Locate the cell with the specified text and output its [x, y] center coordinate. 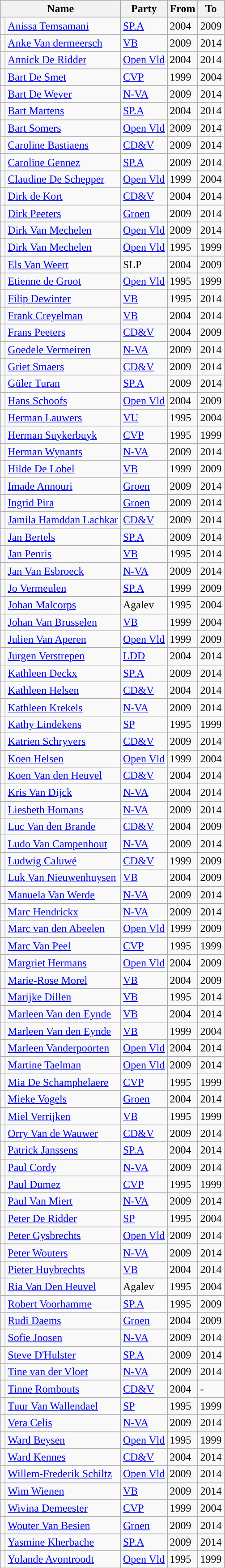
SLP [144, 265]
Kathleen Krekels [63, 707]
Goedele Vermeiren [63, 350]
Peter De Ridder [63, 1218]
Julien Van Aperen [63, 639]
Frank Creyelman [63, 316]
Wim Wienen [63, 1491]
Bart Somers [63, 128]
Sofie Joosen [63, 1338]
To [211, 9]
Kathleen Deckx [63, 673]
Liesbeth Homans [63, 810]
Filip Dewinter [63, 299]
LDD [144, 656]
Frans Peeters [63, 333]
Els Van Weert [63, 265]
Griet Smaers [63, 367]
Herman Lauwers [63, 418]
Annick De Ridder [63, 60]
Manuela Van Werde [63, 895]
Bart De Smet [63, 77]
Rudi Daems [63, 1321]
Kathy Lindekens [63, 724]
Mieke Vogels [63, 1099]
Orry Van de Wauwer [63, 1133]
Dirk Peeters [63, 214]
Yolande Avontroodt [63, 1559]
Marc Hendrickx [63, 912]
Kris Van Dijck [63, 793]
Marc van den Abeelen [63, 929]
Pieter Huybrechts [63, 1269]
Johan Van Brusselen [63, 622]
Imade Annouri [63, 486]
Jo Vermeulen [63, 588]
VU [144, 418]
Marijke Dillen [63, 997]
Robert Voorhamme [63, 1304]
Marleen Vanderpoorten [63, 1048]
Party [144, 9]
Vera Celis [63, 1423]
Paul Cordy [63, 1167]
From [183, 9]
Bart Martens [63, 111]
Tine van der Vloet [63, 1372]
Kathleen Helsen [63, 690]
Ward Kennes [63, 1457]
Wivina Demeester [63, 1508]
Katrien Schryvers [63, 741]
Anissa Temsamani [63, 26]
Ingrid Pira [63, 503]
Luk Van Nieuwenhuysen [63, 878]
Bart De Wever [63, 94]
Mia De Schamphelaere [63, 1082]
Caroline Gennez [63, 162]
Peter Wouters [63, 1252]
Jan Bertels [63, 537]
Jan Penris [63, 554]
Jurgen Verstrepen [63, 656]
Martine Taelman [63, 1065]
Name [61, 9]
Claudine De Schepper [63, 179]
Caroline Bastiaens [63, 145]
Ward Beysen [63, 1440]
Marie-Rose Morel [63, 980]
Johan Malcorps [63, 605]
Anke Van dermeersch [63, 43]
Güler Turan [63, 384]
Margriet Hermans [63, 963]
- [211, 1389]
Wouter Van Besien [63, 1525]
Luc Van den Brande [63, 827]
Ludwig Caluwé [63, 861]
Ludo Van Campenhout [63, 844]
Koen Helsen [63, 759]
Steve D'Hulster [63, 1355]
Jan Van Esbroeck [63, 571]
Koen Van den Heuvel [63, 776]
Hilde De Lobel [63, 469]
Miel Verrijken [63, 1116]
Paul Van Miert [63, 1201]
Jamila Hamddan Lachkar [63, 520]
Tinne Rombouts [63, 1389]
Herman Wynants [63, 452]
Dirk de Kort [63, 196]
Ria Van Den Heuvel [63, 1286]
Etienne de Groot [63, 282]
Tuur Van Wallendael [63, 1406]
Patrick Janssens [63, 1150]
Marc Van Peel [63, 946]
Hans Schoofs [63, 401]
Willem-Frederik Schiltz [63, 1474]
Peter Gysbrechts [63, 1235]
Herman Suykerbuyk [63, 435]
Yasmine Kherbache [63, 1542]
Paul Dumez [63, 1184]
